From the cell containing the given text, extract its center point as [x, y] coordinate. 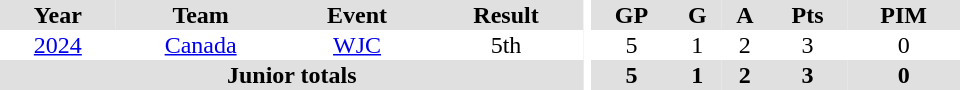
Junior totals [292, 75]
PIM [904, 15]
5th [506, 45]
Result [506, 15]
Year [58, 15]
WJC [358, 45]
Team [201, 15]
Pts [808, 15]
GP [631, 15]
Event [358, 15]
G [698, 15]
2024 [58, 45]
Canada [201, 45]
A [745, 15]
